Output the [X, Y] coordinate of the center of the cell containing the given text.  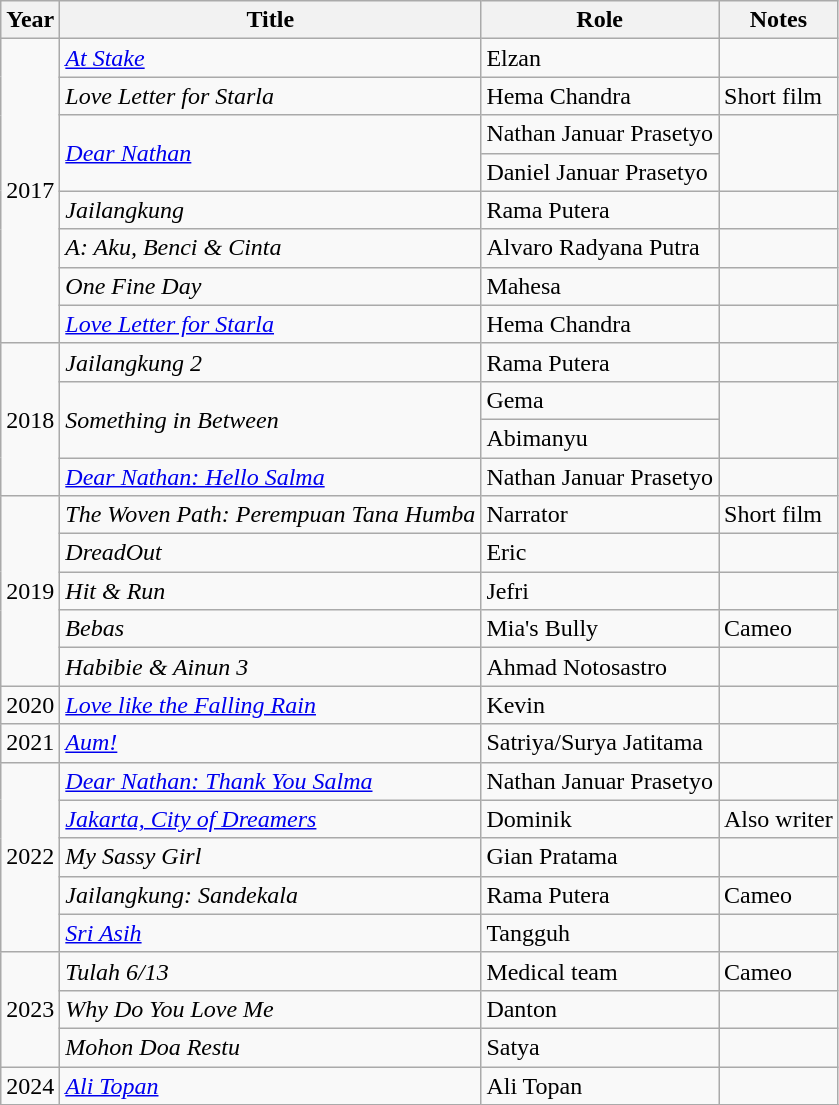
Daniel Januar Prasetyo [600, 172]
Hit & Run [270, 591]
One Fine Day [270, 286]
Alvaro Radyana Putra [600, 248]
Bebas [270, 629]
Dear Nathan: Hello Salma [270, 477]
2021 [30, 743]
Mia's Bully [600, 629]
Abimanyu [600, 438]
2022 [30, 857]
Medical team [600, 971]
Gema [600, 400]
Satriya/Surya Jatitama [600, 743]
My Sassy Girl [270, 857]
Sri Asih [270, 933]
Notes [778, 20]
2017 [30, 191]
Danton [600, 1009]
2018 [30, 419]
Why Do You Love Me [270, 1009]
At Stake [270, 58]
2020 [30, 705]
Role [600, 20]
Title [270, 20]
Dear Nathan: Thank You Salma [270, 781]
Aum! [270, 743]
Satya [600, 1047]
Jailangkung [270, 210]
Narrator [600, 515]
Mohon Doa Restu [270, 1047]
Kevin [600, 705]
2024 [30, 1085]
DreadOut [270, 553]
Jakarta, City of Dreamers [270, 819]
Gian Pratama [600, 857]
Dominik [600, 819]
2019 [30, 591]
Year [30, 20]
The Woven Path: Perempuan Tana Humba [270, 515]
Dear Nathan [270, 153]
Love like the Falling Rain [270, 705]
Habibie & Ainun 3 [270, 667]
Jailangkung: Sandekala [270, 895]
2023 [30, 1009]
Mahesa [600, 286]
Ahmad Notosastro [600, 667]
Jefri [600, 591]
Tangguh [600, 933]
A: Aku, Benci & Cinta [270, 248]
Also writer [778, 819]
Jailangkung 2 [270, 362]
Elzan [600, 58]
Something in Between [270, 419]
Tulah 6/13 [270, 971]
Eric [600, 553]
